Identify which cell holds the provided text, then report its [x, y] central coordinate. 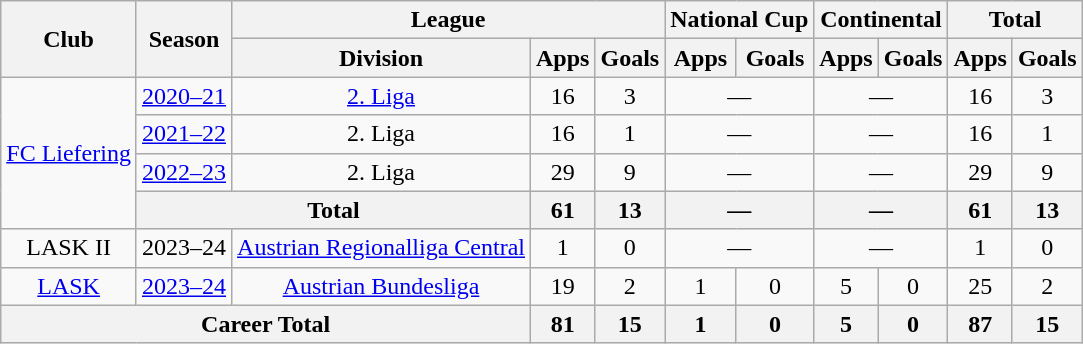
Season [184, 39]
87 [980, 324]
Division [382, 58]
Austrian Regionalliga Central [382, 248]
Continental [881, 20]
LASK [69, 286]
Club [69, 39]
Austrian Bundesliga [382, 286]
League [448, 20]
2020–21 [184, 96]
LASK II [69, 248]
81 [563, 324]
Career Total [266, 324]
FC Liefering [69, 153]
2022–23 [184, 172]
19 [563, 286]
National Cup [740, 20]
25 [980, 286]
2021–22 [184, 134]
